Return [x, y] of the center of cell containing provided text 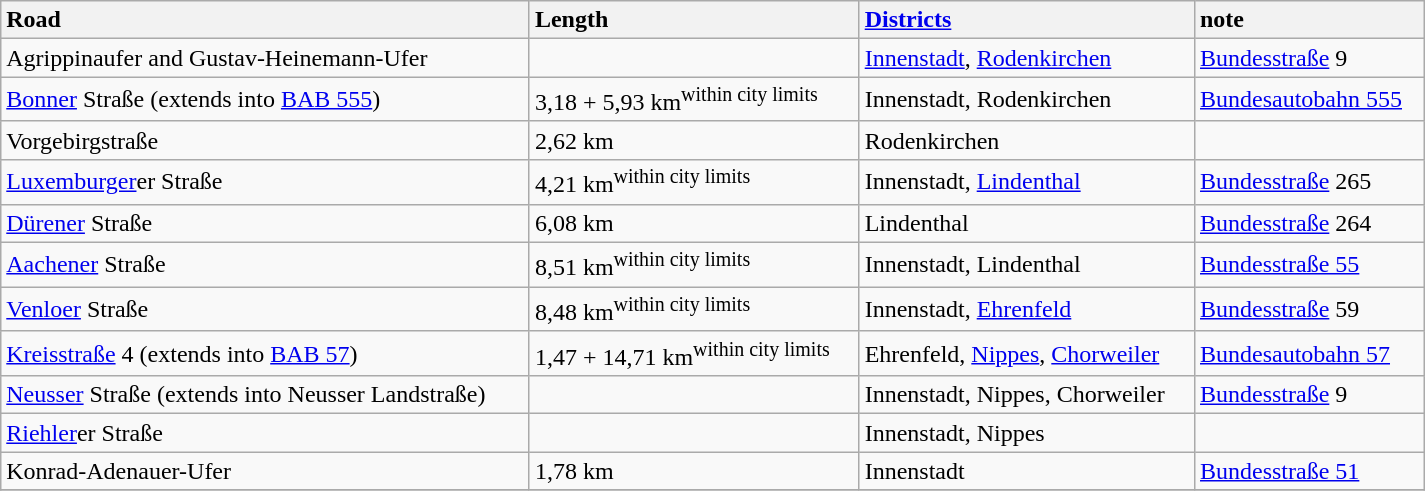
Road [266, 20]
Vorgebirgstraße [266, 140]
Luxemburgerer Straße [266, 182]
Konrad-Adenauer-Ufer [266, 471]
Districts [1026, 20]
Kreisstraße 4 (extends into BAB 57) [266, 354]
Bundesstraße 51 [1309, 471]
Riehlerer Straße [266, 433]
Innenstadt, Nippes [1026, 433]
Innenstadt, Nippes, Chorweiler [1026, 395]
Rodenkirchen [1026, 140]
Length [694, 20]
note [1309, 20]
2,62 km [694, 140]
6,08 km [694, 223]
Dürener Straße [266, 223]
8,48 kmwithin city limits [694, 310]
Bundesstraße 59 [1309, 310]
Bundesautobahn 57 [1309, 354]
Innenstadt [1026, 471]
Bonner Straße (extends into BAB 555) [266, 100]
Lindenthal [1026, 223]
Neusser Straße (extends into Neusser Landstraße) [266, 395]
Bundesstraße 55 [1309, 264]
Bundesstraße 265 [1309, 182]
8,51 kmwithin city limits [694, 264]
Ehrenfeld, Nippes, Chorweiler [1026, 354]
Innenstadt, Ehrenfeld [1026, 310]
4,21 kmwithin city limits [694, 182]
1,78 km [694, 471]
Agrippinaufer and Gustav-Heinemann-Ufer [266, 58]
3,18 + 5,93 kmwithin city limits [694, 100]
Bundesstraße 264 [1309, 223]
Bundesautobahn 555 [1309, 100]
Aachener Straße [266, 264]
1,47 + 14,71 kmwithin city limits [694, 354]
Venloer Straße [266, 310]
